Provide the [x, y] coordinate of the cell's center where the given text is located.  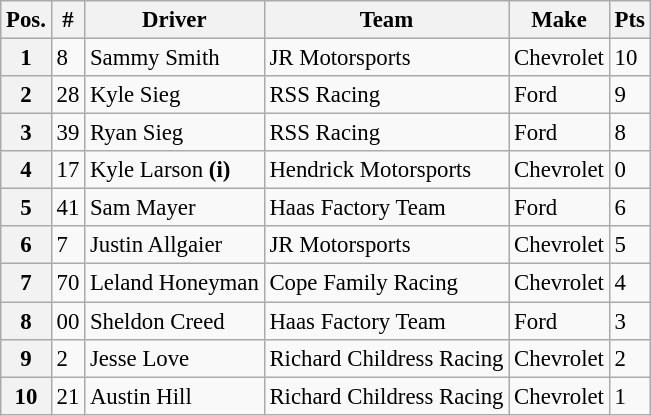
Justin Allgaier [175, 245]
0 [630, 170]
39 [68, 133]
Make [559, 20]
Kyle Sieg [175, 95]
Sheldon Creed [175, 321]
Pos. [26, 20]
21 [68, 396]
Leland Honeyman [175, 283]
Sammy Smith [175, 58]
Pts [630, 20]
Jesse Love [175, 358]
Hendrick Motorsports [386, 170]
Austin Hill [175, 396]
Driver [175, 20]
00 [68, 321]
70 [68, 283]
Ryan Sieg [175, 133]
17 [68, 170]
Cope Family Racing [386, 283]
Team [386, 20]
Kyle Larson (i) [175, 170]
Sam Mayer [175, 208]
28 [68, 95]
41 [68, 208]
# [68, 20]
